For the text-containing cell, return its midpoint in [x, y] coordinate format. 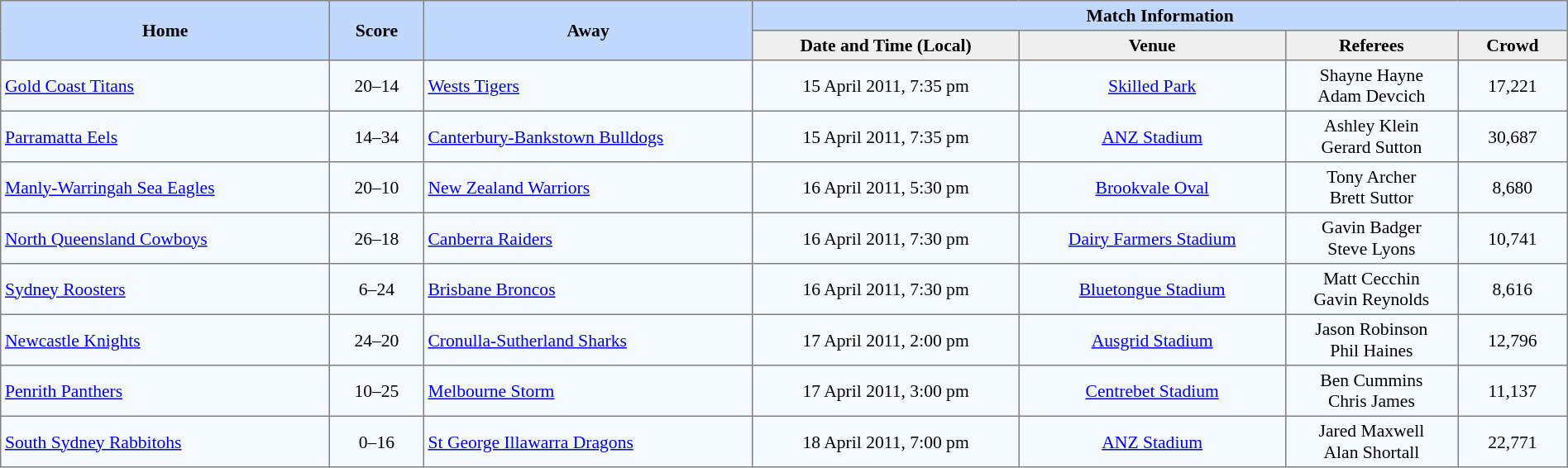
Score [377, 31]
Shayne Hayne Adam Devcich [1371, 86]
Home [165, 31]
Crowd [1513, 45]
20–14 [377, 86]
12,796 [1513, 340]
Date and Time (Local) [886, 45]
10–25 [377, 391]
Referees [1371, 45]
Canterbury-Bankstown Bulldogs [588, 136]
Centrebet Stadium [1152, 391]
22,771 [1513, 442]
Wests Tigers [588, 86]
Ashley Klein Gerard Sutton [1371, 136]
Brookvale Oval [1152, 188]
8,616 [1513, 289]
Ben CumminsChris James [1371, 391]
New Zealand Warriors [588, 188]
Skilled Park [1152, 86]
Gavin Badger Steve Lyons [1371, 238]
Ausgrid Stadium [1152, 340]
South Sydney Rabbitohs [165, 442]
Away [588, 31]
Gold Coast Titans [165, 86]
Canberra Raiders [588, 238]
Brisbane Broncos [588, 289]
Newcastle Knights [165, 340]
17,221 [1513, 86]
6–24 [377, 289]
Matt CecchinGavin Reynolds [1371, 289]
North Queensland Cowboys [165, 238]
Tony ArcherBrett Suttor [1371, 188]
26–18 [377, 238]
24–20 [377, 340]
Manly-Warringah Sea Eagles [165, 188]
Parramatta Eels [165, 136]
11,137 [1513, 391]
30,687 [1513, 136]
Dairy Farmers Stadium [1152, 238]
Bluetongue Stadium [1152, 289]
17 April 2011, 2:00 pm [886, 340]
Melbourne Storm [588, 391]
17 April 2011, 3:00 pm [886, 391]
Penrith Panthers [165, 391]
20–10 [377, 188]
St George Illawarra Dragons [588, 442]
Jared MaxwellAlan Shortall [1371, 442]
Jason RobinsonPhil Haines [1371, 340]
10,741 [1513, 238]
Sydney Roosters [165, 289]
Venue [1152, 45]
Match Information [1159, 16]
0–16 [377, 442]
8,680 [1513, 188]
Cronulla-Sutherland Sharks [588, 340]
16 April 2011, 5:30 pm [886, 188]
18 April 2011, 7:00 pm [886, 442]
14–34 [377, 136]
